Pinpoint the cell where the given text exists, returning its [x, y] midpoint coordinate. 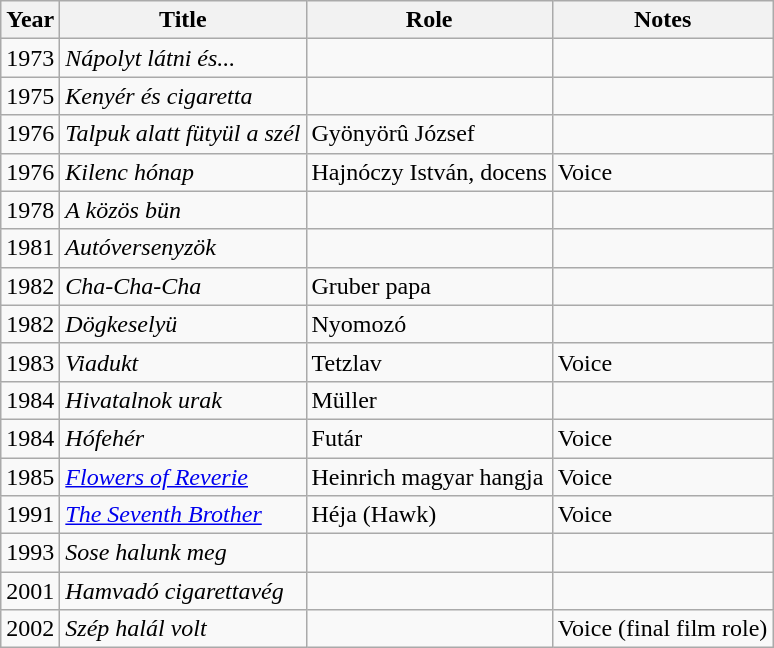
A közös bün [183, 210]
1981 [30, 248]
1991 [30, 515]
Sose halunk meg [183, 553]
1985 [30, 477]
Year [30, 20]
1993 [30, 553]
Gruber papa [429, 286]
Tetzlav [429, 362]
1973 [30, 58]
Title [183, 20]
Hivatalnok urak [183, 400]
Voice (final film role) [662, 629]
Role [429, 20]
Viadukt [183, 362]
Hajnóczy István, docens [429, 172]
Szép halál volt [183, 629]
Gyönyörû József [429, 134]
Futár [429, 438]
Kenyér és cigaretta [183, 96]
The Seventh Brother [183, 515]
1978 [30, 210]
Cha-Cha-Cha [183, 286]
Nápolyt látni és... [183, 58]
1983 [30, 362]
2002 [30, 629]
Kilenc hónap [183, 172]
Notes [662, 20]
Müller [429, 400]
Heinrich magyar hangja [429, 477]
Dögkeselyü [183, 324]
Flowers of Reverie [183, 477]
Hófehér [183, 438]
Hamvadó cigarettavég [183, 591]
1975 [30, 96]
Autóversenyzök [183, 248]
2001 [30, 591]
Talpuk alatt fütyül a szél [183, 134]
Héja (Hawk) [429, 515]
Nyomozó [429, 324]
